For the text-containing cell, return its midpoint in (x, y) coordinate format. 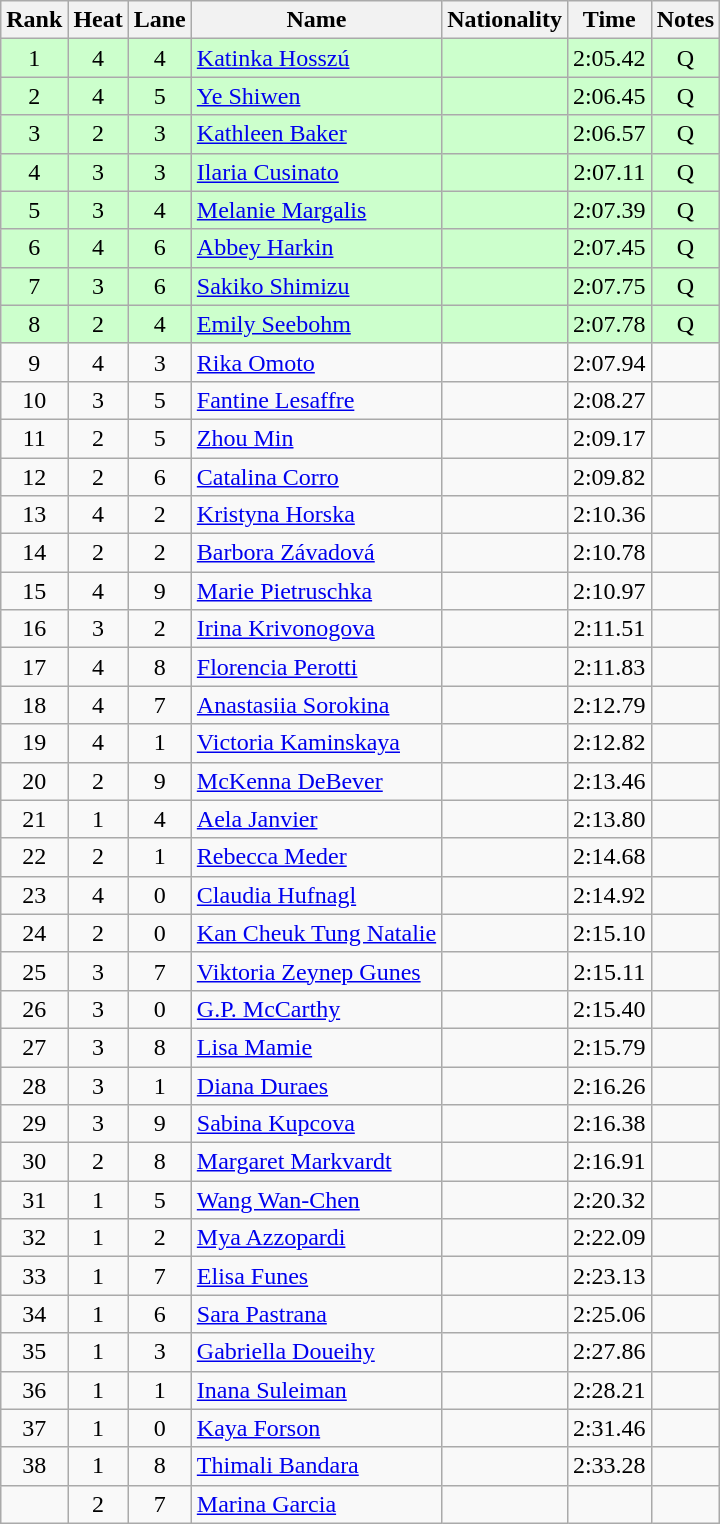
2:23.13 (609, 1276)
Sakiko Shimizu (316, 286)
Abbey Harkin (316, 248)
19 (34, 743)
2:28.21 (609, 1390)
Thimali Bandara (316, 1466)
Margaret Markvardt (316, 1162)
2:07.94 (609, 362)
2:09.17 (609, 438)
2:07.78 (609, 324)
2:07.45 (609, 248)
Kathleen Baker (316, 134)
2:08.27 (609, 400)
27 (34, 1047)
2:10.78 (609, 553)
Heat (98, 20)
Rebecca Meder (316, 857)
17 (34, 667)
2:22.09 (609, 1238)
36 (34, 1390)
Mya Azzopardi (316, 1238)
Irina Krivonogova (316, 629)
33 (34, 1276)
24 (34, 933)
Victoria Kaminskaya (316, 743)
Wang Wan-Chen (316, 1200)
Name (316, 20)
Kaya Forson (316, 1428)
13 (34, 515)
Aela Janvier (316, 819)
16 (34, 629)
Katinka Hosszú (316, 58)
Viktoria Zeynep Gunes (316, 971)
2:15.11 (609, 971)
Inana Suleiman (316, 1390)
2:15.40 (609, 1009)
Emily Seebohm (316, 324)
Anastasiia Sorokina (316, 705)
2:15.10 (609, 933)
2:25.06 (609, 1314)
Sara Pastrana (316, 1314)
11 (34, 438)
29 (34, 1124)
Barbora Závadová (316, 553)
Marina Garcia (316, 1504)
23 (34, 895)
2:05.42 (609, 58)
2:14.68 (609, 857)
30 (34, 1162)
2:12.82 (609, 743)
2:16.26 (609, 1085)
2:15.79 (609, 1047)
28 (34, 1085)
2:14.92 (609, 895)
2:09.82 (609, 477)
Ilaria Cusinato (316, 172)
18 (34, 705)
2:11.51 (609, 629)
14 (34, 553)
Florencia Perotti (316, 667)
12 (34, 477)
2:13.80 (609, 819)
22 (34, 857)
G.P. McCarthy (316, 1009)
2:16.38 (609, 1124)
Ye Shiwen (316, 96)
Rika Omoto (316, 362)
Melanie Margalis (316, 210)
38 (34, 1466)
2:27.86 (609, 1352)
2:06.57 (609, 134)
Nationality (505, 20)
32 (34, 1238)
31 (34, 1200)
2:10.97 (609, 591)
10 (34, 400)
21 (34, 819)
Catalina Corro (316, 477)
35 (34, 1352)
Sabina Kupcova (316, 1124)
Lane (160, 20)
25 (34, 971)
2:33.28 (609, 1466)
2:07.39 (609, 210)
Gabriella Doueihy (316, 1352)
Marie Pietruschka (316, 591)
34 (34, 1314)
2:12.79 (609, 705)
15 (34, 591)
Notes (685, 20)
2:10.36 (609, 515)
McKenna DeBever (316, 781)
2:07.75 (609, 286)
26 (34, 1009)
2:13.46 (609, 781)
Lisa Mamie (316, 1047)
2:16.91 (609, 1162)
Diana Duraes (316, 1085)
Kan Cheuk Tung Natalie (316, 933)
Time (609, 20)
Elisa Funes (316, 1276)
2:31.46 (609, 1428)
Fantine Lesaffre (316, 400)
37 (34, 1428)
2:07.11 (609, 172)
2:06.45 (609, 96)
2:20.32 (609, 1200)
20 (34, 781)
Zhou Min (316, 438)
2:11.83 (609, 667)
Kristyna Horska (316, 515)
Claudia Hufnagl (316, 895)
Rank (34, 20)
